Extract the [x, y] coordinate from the center of the cell holding the provided text.  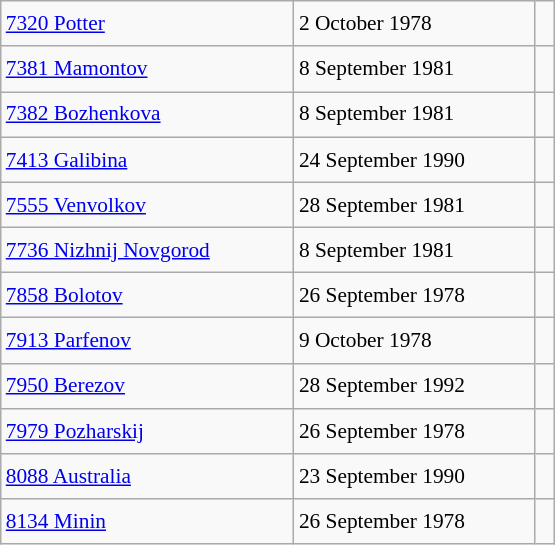
7382 Bozhenkova [148, 114]
28 September 1981 [414, 204]
7413 Galibina [148, 160]
7913 Parfenov [148, 340]
8088 Australia [148, 476]
23 September 1990 [414, 476]
7858 Bolotov [148, 296]
9 October 1978 [414, 340]
7979 Pozharskij [148, 430]
24 September 1990 [414, 160]
7555 Venvolkov [148, 204]
7320 Potter [148, 24]
7736 Nizhnij Novgorod [148, 250]
7950 Berezov [148, 386]
2 October 1978 [414, 24]
8134 Minin [148, 522]
7381 Mamontov [148, 68]
28 September 1992 [414, 386]
